Locate the cell with the specified text and output its (X, Y) center coordinate. 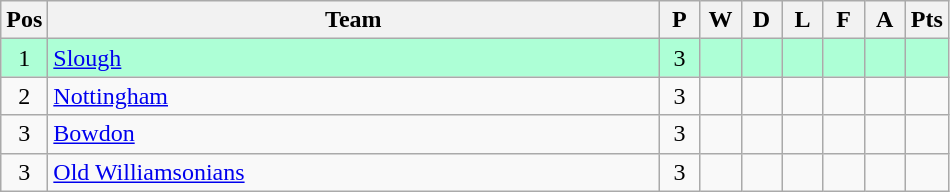
Slough (354, 58)
Pos (24, 20)
Pts (926, 20)
1 (24, 58)
P (680, 20)
Bowdon (354, 134)
F (844, 20)
2 (24, 96)
Team (354, 20)
W (720, 20)
D (762, 20)
Old Williamsonians (354, 172)
Nottingham (354, 96)
L (802, 20)
A (884, 20)
